Provide the (x, y) coordinate of the cell's center where the given text is located.  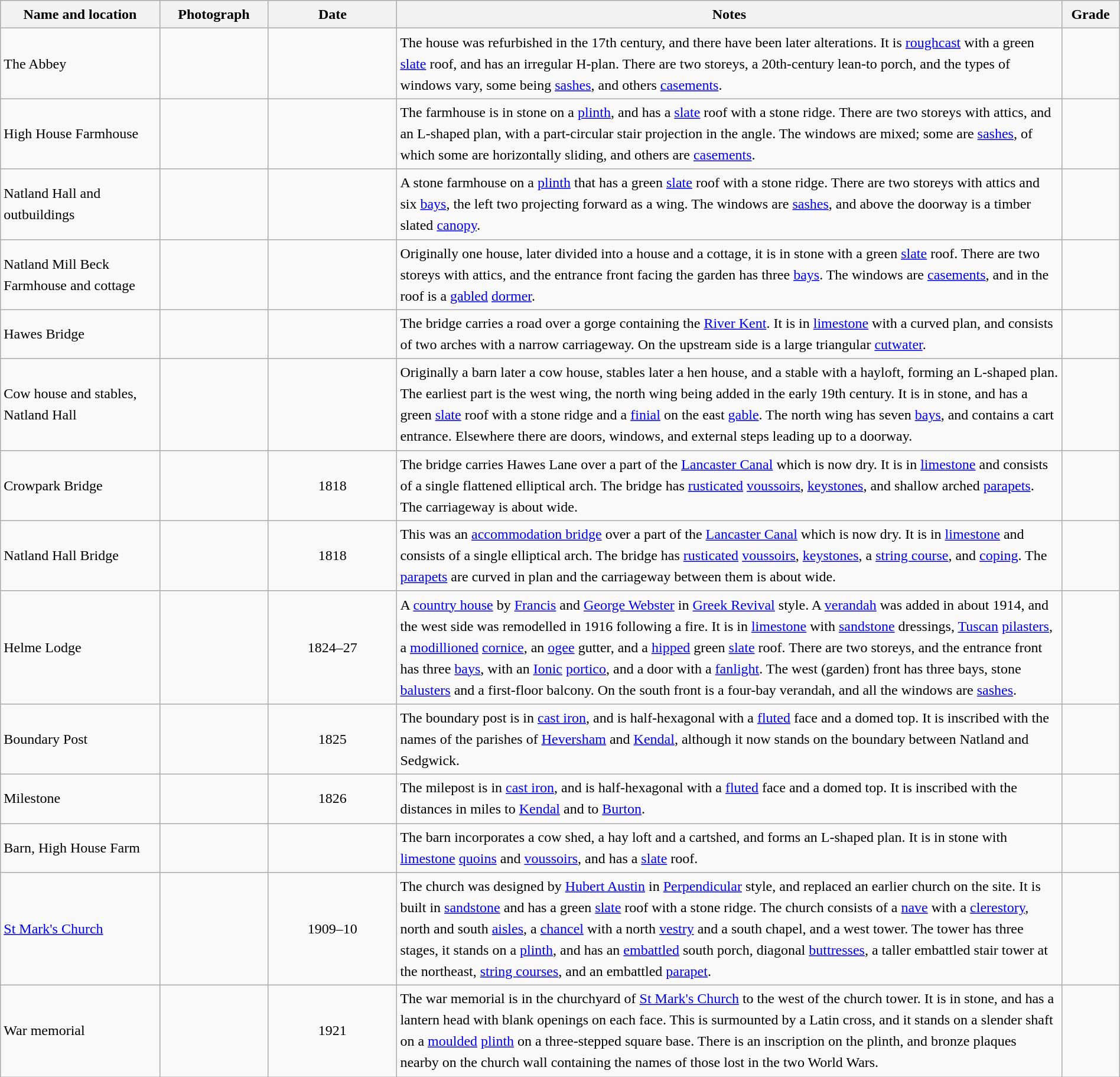
1826 (333, 799)
War memorial (80, 1032)
Barn, High House Farm (80, 848)
Hawes Bridge (80, 334)
Natland Mill Beck Farmhouse and cottage (80, 274)
Natland Hall and outbuildings (80, 204)
Date (333, 14)
Natland Hall Bridge (80, 555)
Cow house and stables, Natland Hall (80, 404)
Photograph (214, 14)
1921 (333, 1032)
The Abbey (80, 64)
1824–27 (333, 647)
1825 (333, 738)
1909–10 (333, 929)
Notes (729, 14)
Name and location (80, 14)
Helme Lodge (80, 647)
Grade (1090, 14)
Boundary Post (80, 738)
Crowpark Bridge (80, 486)
St Mark's Church (80, 929)
High House Farmhouse (80, 134)
Milestone (80, 799)
